Detect which cell encompasses the target text, then output its [X, Y] center coordinate. 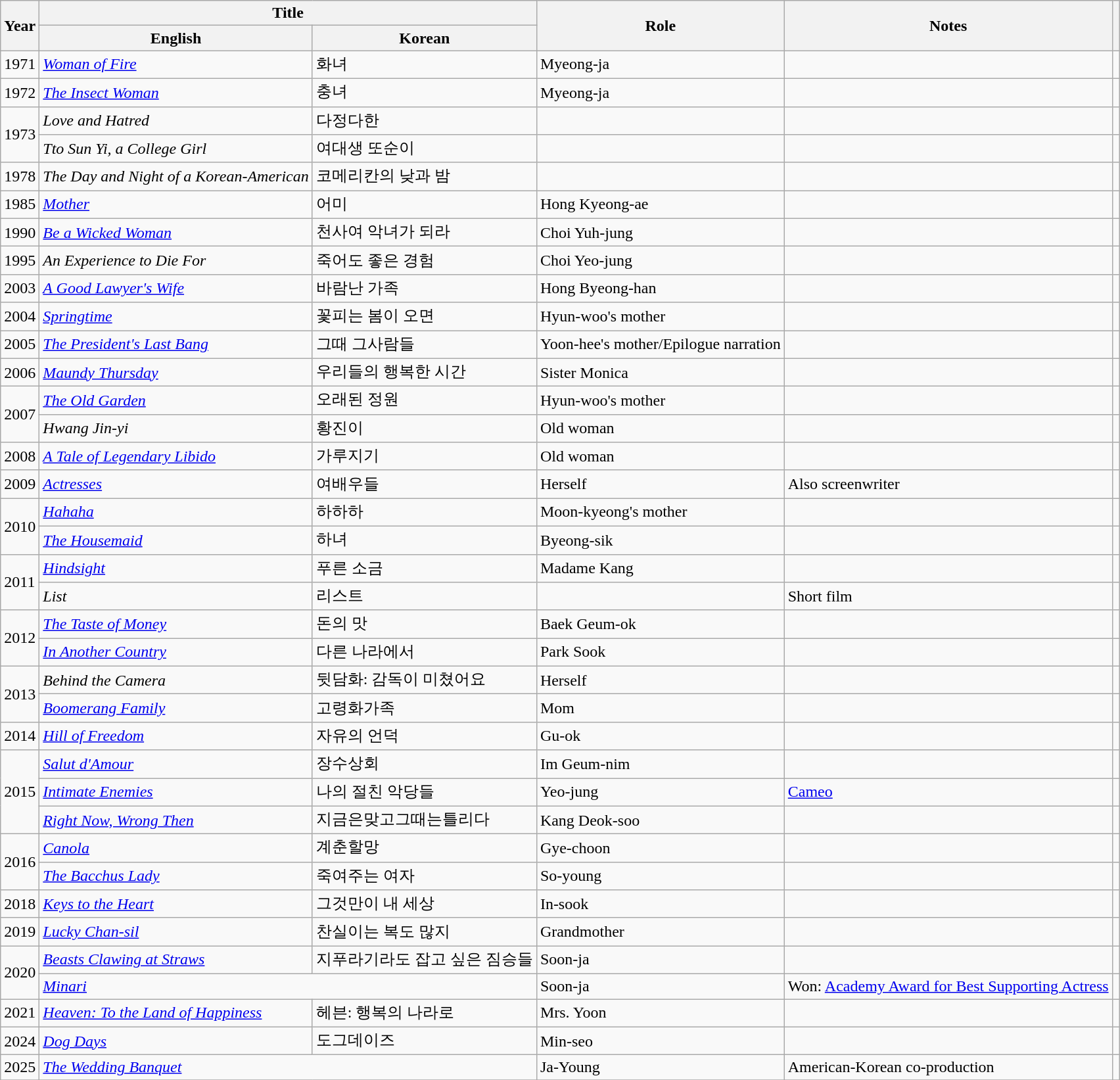
Actresses [176, 484]
리스트 [425, 597]
충녀 [425, 92]
2021 [20, 1014]
2016 [20, 862]
자유의 언덕 [425, 736]
다른 나라에서 [425, 652]
Moon-kyeong's mother [660, 513]
2024 [20, 1041]
Sister Monica [660, 372]
지금은맞고그때는틀리다 [425, 820]
Im Geum-nim [660, 764]
Yoon-hee's mother/Epilogue narration [660, 344]
2003 [20, 288]
죽여주는 여자 [425, 876]
장수상회 [425, 764]
Gu-ok [660, 736]
꽃피는 봄이 오면 [425, 317]
푸른 소금 [425, 568]
Maundy Thursday [176, 372]
Mrs. Yoon [660, 1014]
In-sook [660, 904]
2013 [20, 694]
고령화가족 [425, 709]
Won: Academy Award for Best Supporting Actress [948, 986]
Keys to the Heart [176, 904]
Woman of Fire [176, 64]
Yeo-jung [660, 793]
Boomerang Family [176, 709]
A Good Lawyer's Wife [176, 288]
Heaven: To the Land of Happiness [176, 1014]
Right Now, Wrong Then [176, 820]
Salut d'Amour [176, 764]
하녀 [425, 540]
The Bacchus Lady [176, 876]
2005 [20, 344]
코메리칸의 낮과 밤 [425, 176]
2009 [20, 484]
1971 [20, 64]
Be a Wicked Woman [176, 233]
Baek Geum-ok [660, 624]
헤븐: 행복의 나라로 [425, 1014]
Short film [948, 597]
2025 [20, 1068]
2010 [20, 526]
The Day and Night of a Korean-American [176, 176]
찬실이는 복도 많지 [425, 932]
Grandmother [660, 932]
여대생 또순이 [425, 149]
죽어도 좋은 경험 [425, 260]
The Taste of Money [176, 624]
2015 [20, 792]
나의 절친 악당들 [425, 793]
Canola [176, 848]
English [176, 38]
1985 [20, 205]
A Tale of Legendary Libido [176, 456]
List [176, 597]
2006 [20, 372]
1995 [20, 260]
1972 [20, 92]
Gye-choon [660, 848]
Park Sook [660, 652]
그때 그사람들 [425, 344]
우리들의 행복한 시간 [425, 372]
가루지기 [425, 456]
돈의 맛 [425, 624]
An Experience to Die For [176, 260]
Dog Days [176, 1041]
Choi Yeo-jung [660, 260]
여배우들 [425, 484]
Hindsight [176, 568]
2007 [20, 414]
Love and Hatred [176, 121]
하하하 [425, 513]
화녀 [425, 64]
Min-seo [660, 1041]
어미 [425, 205]
Ja-Young [660, 1068]
Minari [288, 986]
The President's Last Bang [176, 344]
Mom [660, 709]
Lucky Chan-sil [176, 932]
2020 [20, 973]
1990 [20, 233]
1978 [20, 176]
So-young [660, 876]
다정다한 [425, 121]
Mother [176, 205]
2019 [20, 932]
Year [20, 26]
Intimate Enemies [176, 793]
Tto Sun Yi, a College Girl [176, 149]
2004 [20, 317]
2018 [20, 904]
황진이 [425, 429]
천사여 악녀가 되라 [425, 233]
Cameo [948, 793]
Hahaha [176, 513]
지푸라기라도 잡고 싶은 짐승들 [425, 960]
The Wedding Banquet [288, 1068]
The Old Garden [176, 401]
Byeong-sik [660, 540]
2012 [20, 638]
Kang Deok-soo [660, 820]
Springtime [176, 317]
Beasts Clawing at Straws [176, 960]
1973 [20, 134]
Hill of Freedom [176, 736]
Madame Kang [660, 568]
2014 [20, 736]
2011 [20, 582]
Hong Kyeong-ae [660, 205]
뒷담화: 감독이 미쳤어요 [425, 680]
Notes [948, 26]
2008 [20, 456]
Behind the Camera [176, 680]
The Insect Woman [176, 92]
Hwang Jin-yi [176, 429]
Hong Byeong-han [660, 288]
Also screenwriter [948, 484]
Choi Yuh-jung [660, 233]
The Housemaid [176, 540]
In Another Country [176, 652]
도그데이즈 [425, 1041]
그것만이 내 세상 [425, 904]
바람난 가족 [425, 288]
Korean [425, 38]
오래된 정원 [425, 401]
Role [660, 26]
American-Korean co-production [948, 1068]
계춘할망 [425, 848]
Title [288, 13]
